Capture the cell that displays the provided text and extract its (x, y) central coordinate. 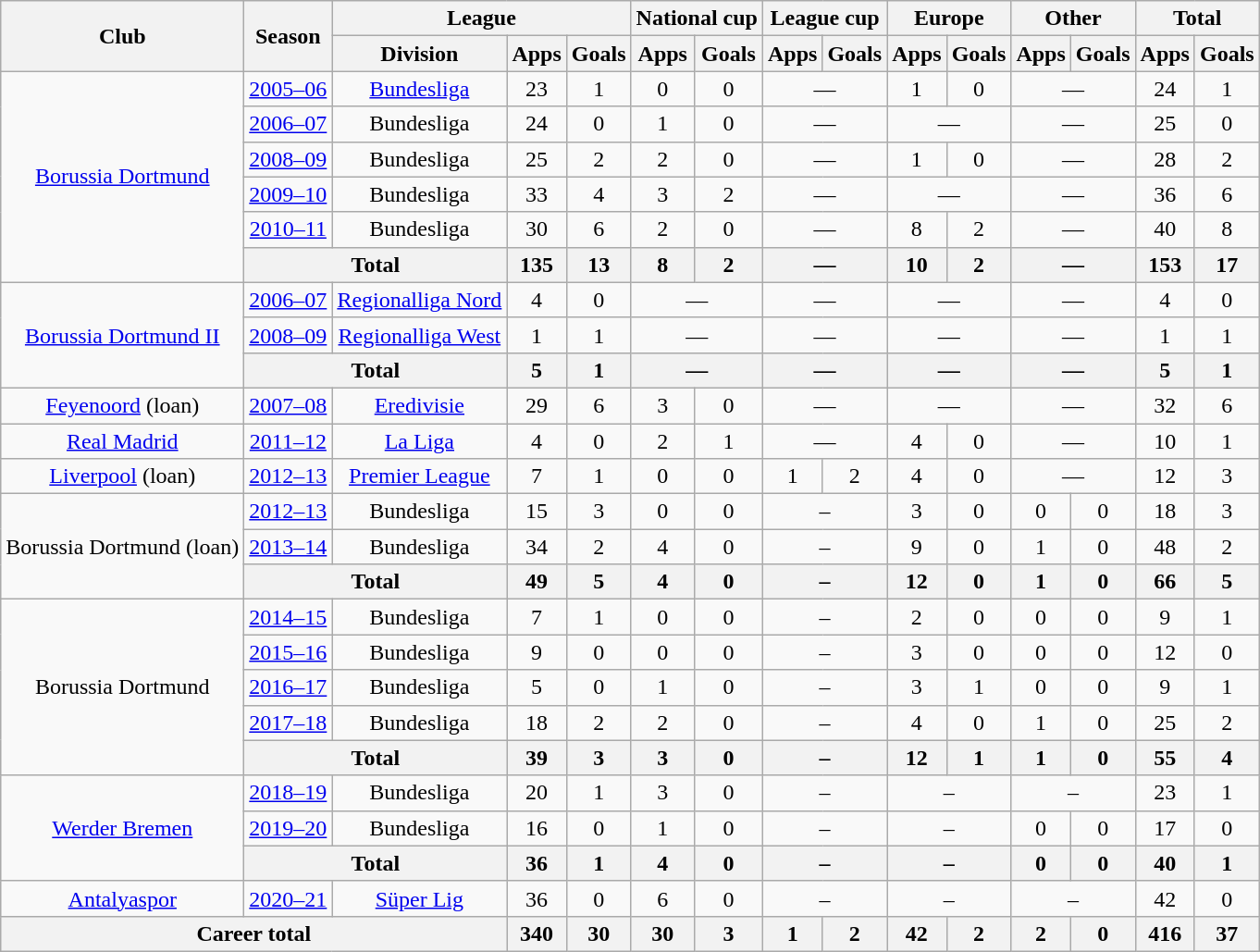
Other (1073, 19)
2005–06 (289, 89)
Süper Lig (420, 898)
National cup (697, 19)
37 (1227, 933)
Liverpool (loan) (122, 476)
2018–19 (289, 793)
Club (122, 36)
Werder Bremen (122, 828)
15 (537, 512)
Borussia Dortmund (loan) (122, 547)
28 (1165, 159)
2011–12 (289, 441)
League cup (824, 19)
2016–17 (289, 687)
34 (537, 547)
55 (1165, 758)
16 (537, 828)
66 (1165, 582)
Premier League (420, 476)
Division (420, 54)
20 (537, 793)
13 (599, 265)
Real Madrid (122, 441)
2010–11 (289, 229)
Regionalliga Nord (420, 300)
Antalyaspor (122, 898)
2009–10 (289, 194)
2013–14 (289, 547)
Borussia Dortmund II (122, 335)
48 (1165, 547)
32 (1165, 405)
Europe (949, 19)
Regionalliga West (420, 335)
135 (537, 265)
49 (537, 582)
2014–15 (289, 617)
Season (289, 36)
Eredivisie (420, 405)
2020–21 (289, 898)
29 (537, 405)
2015–16 (289, 652)
153 (1165, 265)
2007–08 (289, 405)
Career total (253, 933)
2017–18 (289, 723)
340 (537, 933)
League (481, 19)
2019–20 (289, 828)
Feyenoord (loan) (122, 405)
La Liga (420, 441)
39 (537, 758)
33 (537, 194)
416 (1165, 933)
